For the text-containing cell, return its midpoint in (x, y) coordinate format. 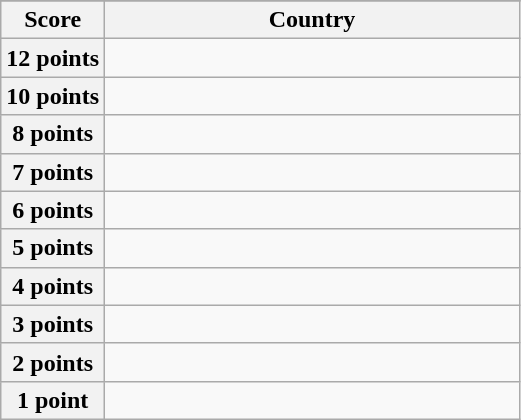
1 point (53, 400)
2 points (53, 362)
6 points (53, 210)
4 points (53, 286)
Score (53, 20)
Country (312, 20)
8 points (53, 134)
12 points (53, 58)
3 points (53, 324)
5 points (53, 248)
10 points (53, 96)
7 points (53, 172)
